Output the [x, y] coordinate of the center of the cell containing the given text.  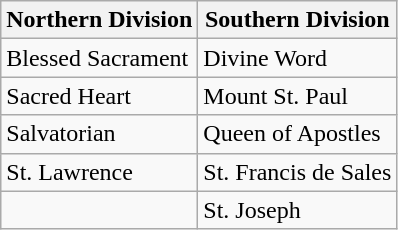
Salvatorian [100, 134]
Northern Division [100, 20]
St. Lawrence [100, 172]
Mount St. Paul [298, 96]
Southern Division [298, 20]
Queen of Apostles [298, 134]
St. Joseph [298, 210]
Sacred Heart [100, 96]
Divine Word [298, 58]
Blessed Sacrament [100, 58]
St. Francis de Sales [298, 172]
